Find where the given text appears and provide that cell's center as (X, Y) coordinate. 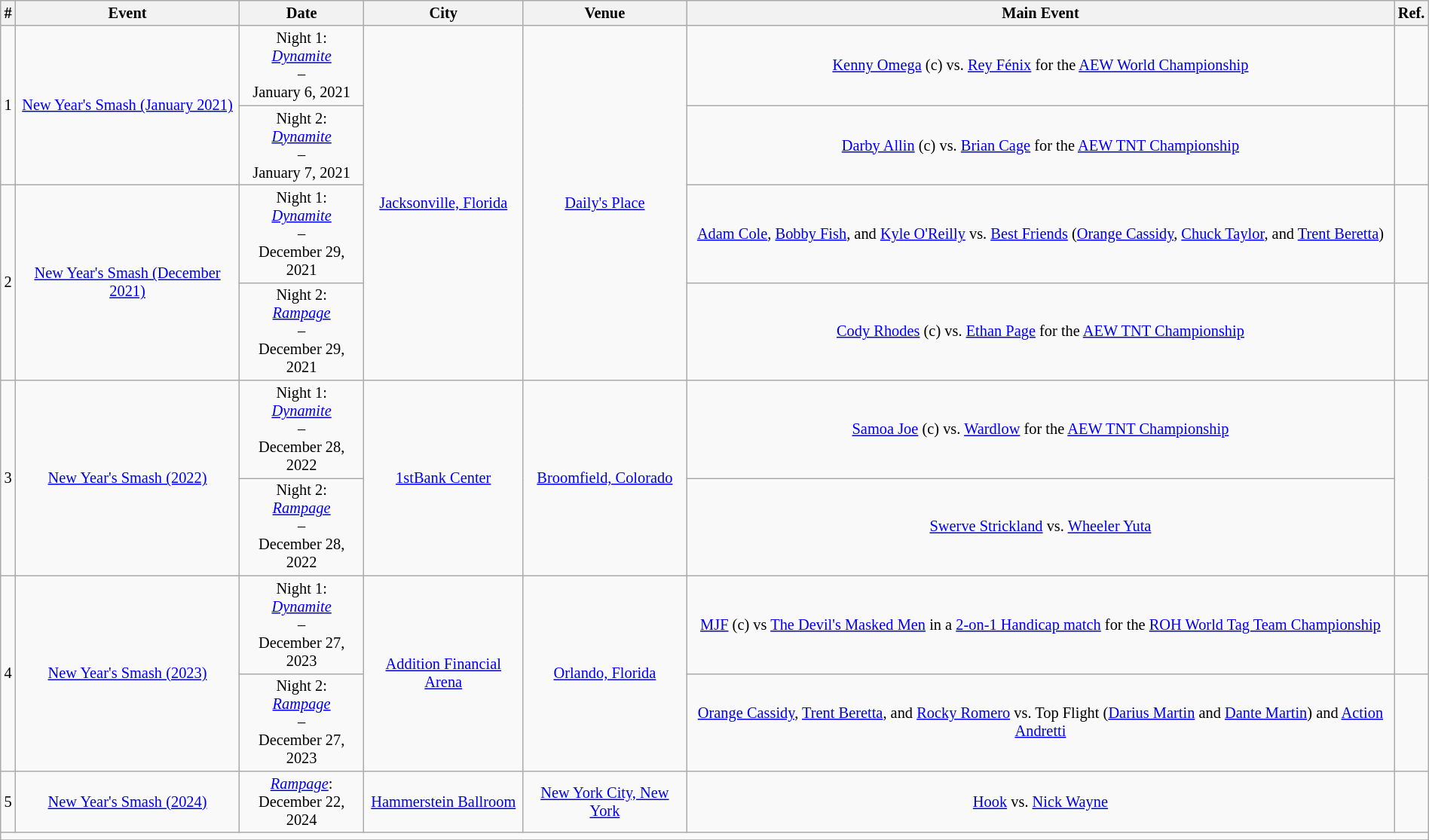
Night 2:Rampage–December 29, 2021 (301, 331)
New Year's Smash (2023) (128, 674)
Cody Rhodes (c) vs. Ethan Page for the AEW TNT Championship (1040, 331)
Samoa Joe (c) vs. Wardlow for the AEW TNT Championship (1040, 429)
Broomfield, Colorado (604, 478)
3 (8, 478)
Night 2:Dynamite–January 7, 2021 (301, 145)
New Year's Smash (December 2021) (128, 282)
Night 2:Rampage–December 28, 2022 (301, 527)
Venue (604, 13)
Swerve Strickland vs. Wheeler Yuta (1040, 527)
Adam Cole, Bobby Fish, and Kyle O'Reilly vs. Best Friends (Orange Cassidy, Chuck Taylor, and Trent Beretta) (1040, 234)
Night 1:Dynamite–December 29, 2021 (301, 234)
MJF (c) vs The Devil's Masked Men in a 2-on-1 Handicap match for the ROH World Tag Team Championship (1040, 625)
Night 1:Dynamite–December 27, 2023 (301, 625)
Hook vs. Nick Wayne (1040, 802)
Ref. (1411, 13)
Jacksonville, Florida (443, 203)
Night 1:Dynamite–December 28, 2022 (301, 429)
Night 1:Dynamite–January 6, 2021 (301, 66)
4 (8, 674)
New Year's Smash (2022) (128, 478)
Event (128, 13)
Darby Allin (c) vs. Brian Cage for the AEW TNT Championship (1040, 145)
New Year's Smash (2024) (128, 802)
City (443, 13)
# (8, 13)
Kenny Omega (c) vs. Rey Fénix for the AEW World Championship (1040, 66)
Main Event (1040, 13)
Date (301, 13)
1stBank Center (443, 478)
5 (8, 802)
New York City, New York (604, 802)
Orange Cassidy, Trent Beretta, and Rocky Romero vs. Top Flight (Darius Martin and Dante Martin) and Action Andretti (1040, 722)
Rampage:December 22, 2024 (301, 802)
Hammerstein Ballroom (443, 802)
Orlando, Florida (604, 674)
New Year's Smash (January 2021) (128, 105)
2 (8, 282)
Daily's Place (604, 203)
Night 2:Rampage–December 27, 2023 (301, 722)
Addition Financial Arena (443, 674)
1 (8, 105)
